Capture the cell that displays the provided text and extract its [x, y] central coordinate. 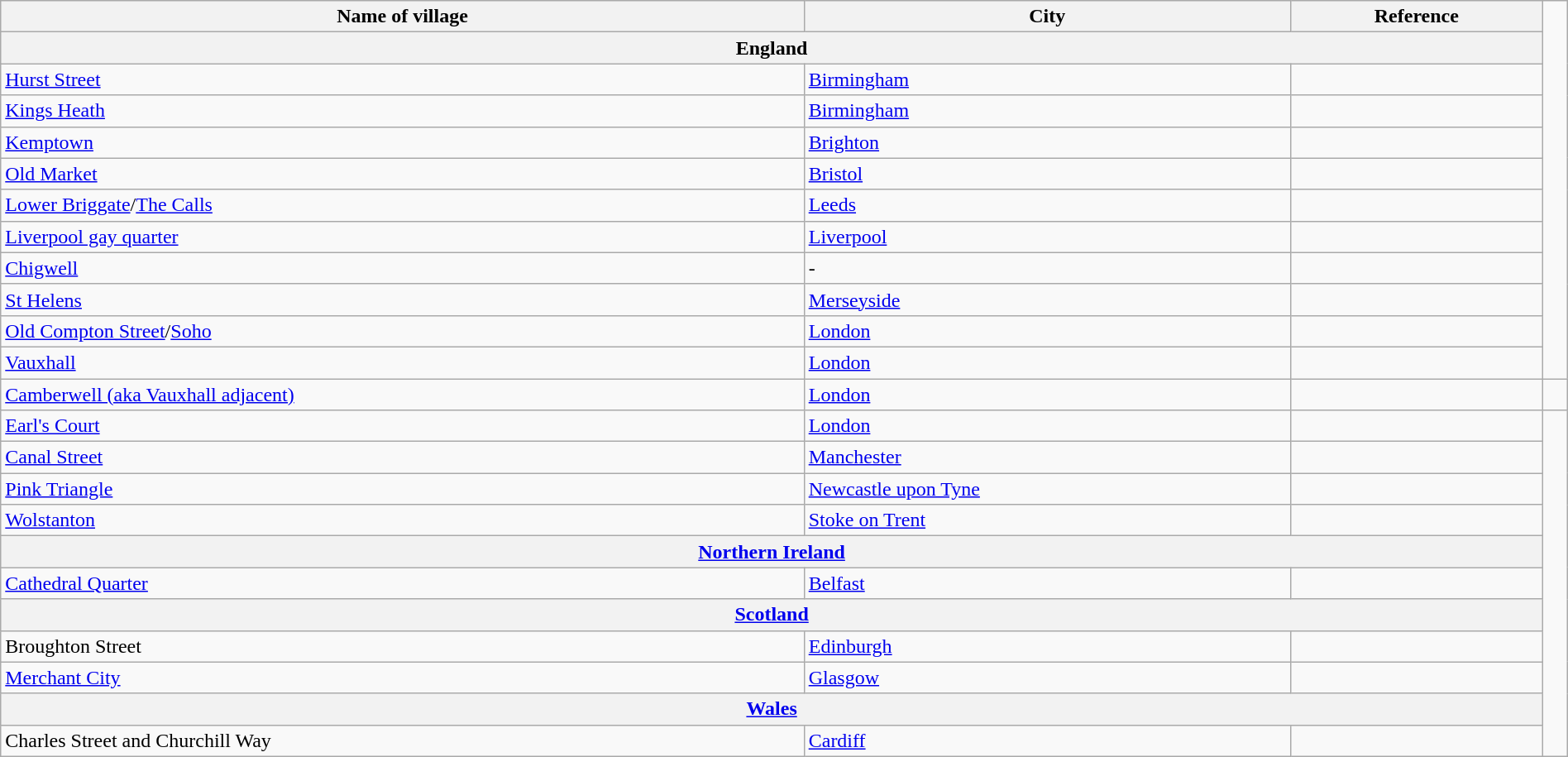
Hurst Street [402, 79]
Lower Briggate/The Calls [402, 205]
Kings Heath [402, 111]
Bristol [1047, 174]
Cardiff [1047, 740]
Edinburgh [1047, 646]
Scotland [772, 615]
Pink Triangle [402, 489]
Liverpool [1047, 237]
Wales [772, 709]
Canal Street [402, 458]
Kemptown [402, 142]
- [1047, 268]
Wolstanton [402, 520]
Glasgow [1047, 678]
Northern Ireland [772, 552]
Newcastle upon Tyne [1047, 489]
England [772, 48]
Camberwell (aka Vauxhall adjacent) [402, 395]
Stoke on Trent [1047, 520]
Earl's Court [402, 426]
Merchant City [402, 678]
Broughton Street [402, 646]
Old Market [402, 174]
St Helens [402, 299]
Merseyside [1047, 299]
Vauxhall [402, 362]
Brighton [1047, 142]
Reference [1416, 17]
Charles Street and Churchill Way [402, 740]
Name of village [402, 17]
Belfast [1047, 583]
Liverpool gay quarter [402, 237]
Cathedral Quarter [402, 583]
Leeds [1047, 205]
Manchester [1047, 458]
Chigwell [402, 268]
Old Compton Street/Soho [402, 331]
City [1047, 17]
